Find where the given text appears and provide that cell's center as [X, Y] coordinate. 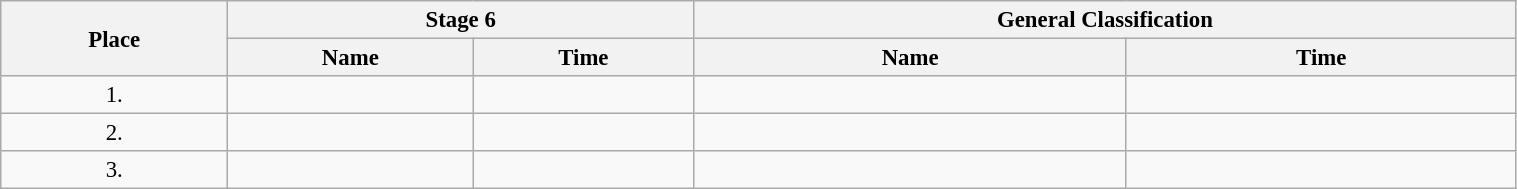
Stage 6 [461, 20]
Place [114, 38]
2. [114, 133]
1. [114, 95]
3. [114, 170]
General Classification [1105, 20]
